Determine the (x, y) coordinate at the center of the cell enclosing the given text.  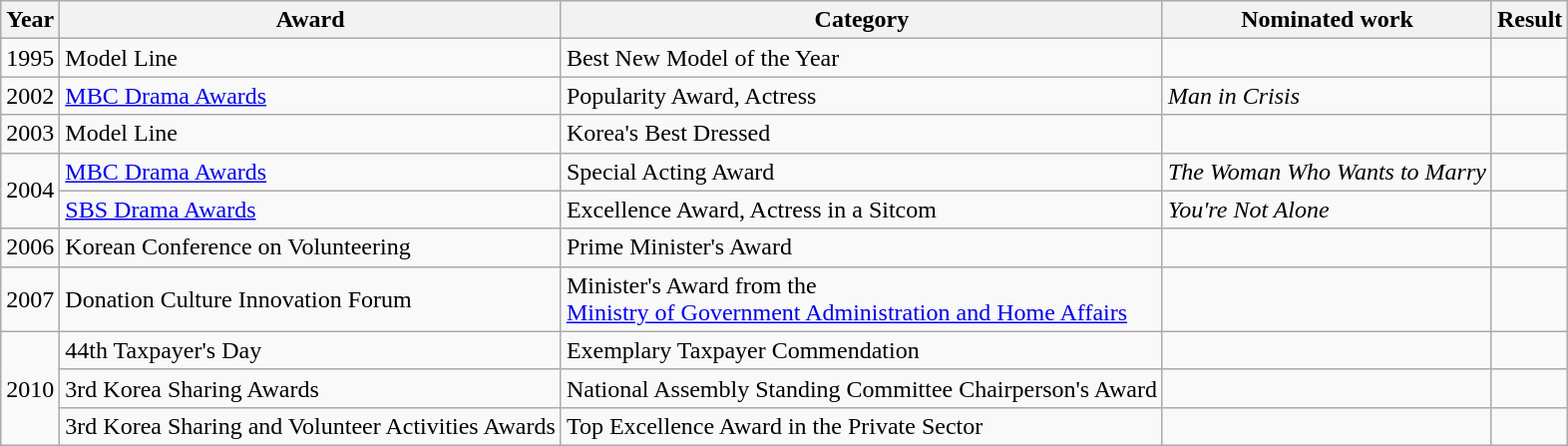
Excellence Award, Actress in a Sitcom (862, 210)
Korea's Best Dressed (862, 134)
Special Acting Award (862, 172)
SBS Drama Awards (311, 210)
Category (862, 20)
Minister's Award from the Ministry of Government Administration and Home Affairs (862, 299)
1995 (30, 58)
2006 (30, 247)
Korean Conference on Volunteering (311, 247)
Best New Model of the Year (862, 58)
Award (311, 20)
You're Not Alone (1327, 210)
2004 (30, 191)
The Woman Who Wants to Marry (1327, 172)
Exemplary Taxpayer Commendation (862, 350)
National Assembly Standing Committee Chairperson's Award (862, 388)
Nominated work (1327, 20)
Result (1529, 20)
3rd Korea Sharing Awards (311, 388)
Popularity Award, Actress (862, 96)
Man in Crisis (1327, 96)
Donation Culture Innovation Forum (311, 299)
2007 (30, 299)
3rd Korea Sharing and Volunteer Activities Awards (311, 426)
Top Excellence Award in the Private Sector (862, 426)
44th Taxpayer's Day (311, 350)
2010 (30, 388)
Year (30, 20)
2003 (30, 134)
Prime Minister's Award (862, 247)
2002 (30, 96)
